Search for the cell housing the specified text and yield its (x, y) center coordinate. 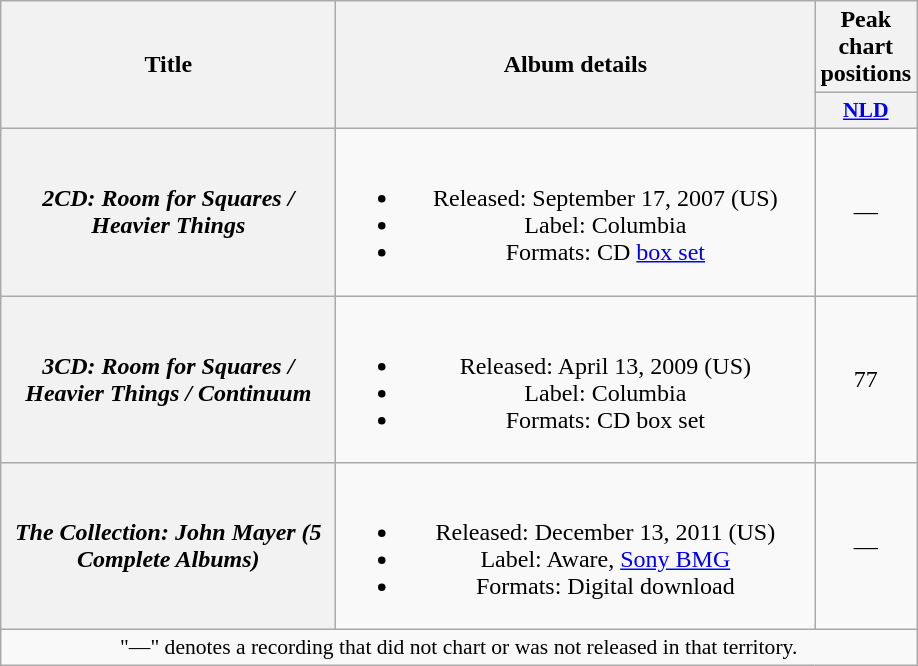
Peak chart positions (866, 47)
The Collection: John Mayer (5 Complete Albums) (168, 546)
3CD: Room for Squares / Heavier Things / Continuum (168, 380)
Title (168, 65)
Released: September 17, 2007 (US)Label: ColumbiaFormats: CD box set (576, 212)
Released: April 13, 2009 (US)Label: ColumbiaFormats: CD box set (576, 380)
"—" denotes a recording that did not chart or was not released in that territory. (459, 648)
Released: December 13, 2011 (US)Label: Aware, Sony BMGFormats: Digital download (576, 546)
NLD (866, 111)
77 (866, 380)
Album details (576, 65)
2CD: Room for Squares / Heavier Things (168, 212)
